Return (X, Y) of the center of cell containing provided text 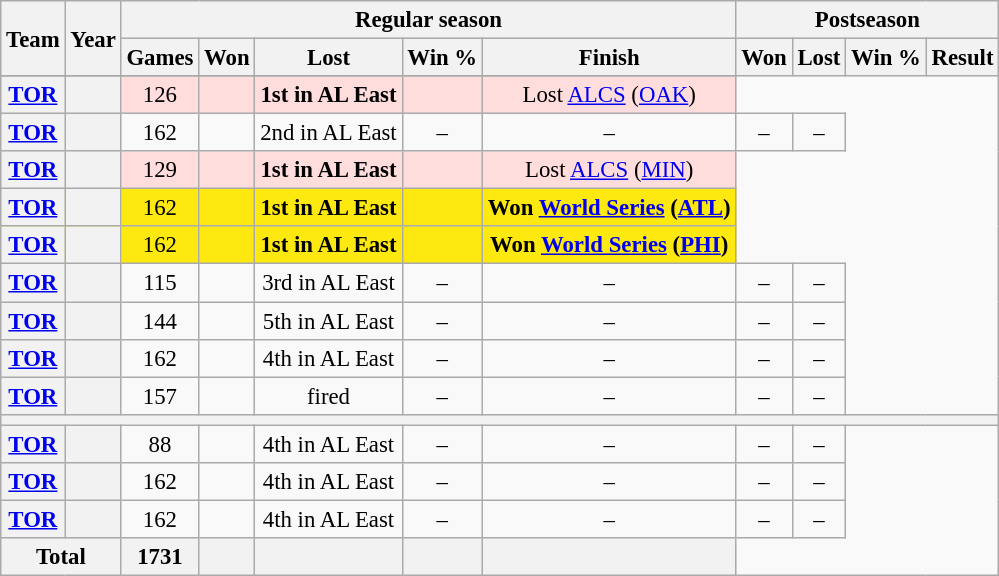
5th in AL East (328, 321)
Lost ALCS (OAK) (608, 95)
Total (61, 557)
Postseason (868, 20)
Games (160, 58)
157 (160, 396)
115 (160, 283)
Won World Series (PHI) (608, 245)
126 (160, 95)
Team (33, 38)
3rd in AL East (328, 283)
fired (328, 396)
88 (160, 444)
Finish (608, 58)
Regular season (428, 20)
Won World Series (ATL) (608, 208)
129 (160, 170)
Result (962, 58)
Lost ALCS (MIN) (608, 170)
Year (93, 38)
2nd in AL East (328, 133)
1731 (160, 557)
144 (160, 321)
